Return the (X, Y) coordinate for the center point of the cell that contains the specified text.  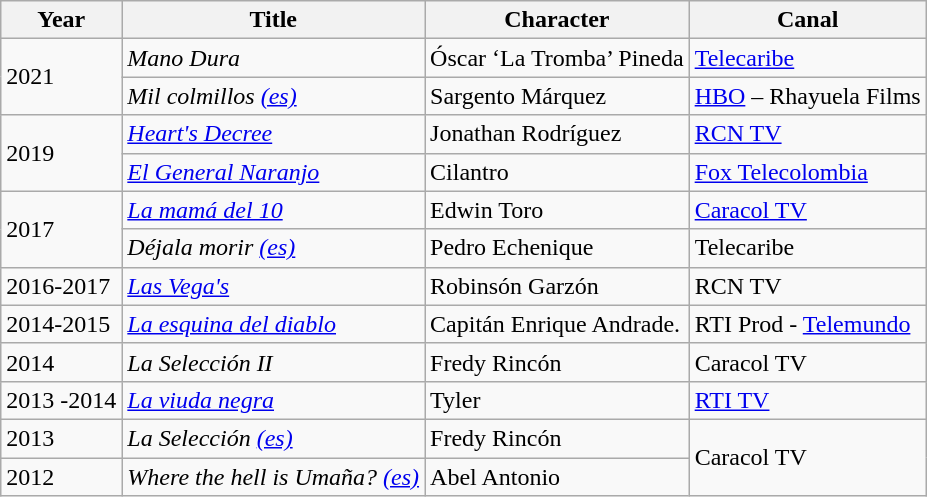
2014-2015 (62, 324)
2016-2017 (62, 286)
Jonathan Rodríguez (558, 134)
Where the hell is Umaña? (es) (274, 477)
La Selección II (274, 362)
La viuda negra (274, 400)
Las Vega's (274, 286)
Heart's Decree (274, 134)
2014 (62, 362)
Cilantro (558, 172)
Óscar ‘La Tromba’ Pineda (558, 58)
2013 (62, 438)
Edwin Toro (558, 210)
Canal (808, 20)
Pedro Echenique (558, 248)
Fox Telecolombia (808, 172)
Year (62, 20)
HBO – Rhayuela Films (808, 96)
Character (558, 20)
Sargento Márquez (558, 96)
Capitán Enrique Andrade. (558, 324)
Title (274, 20)
La mamá del 10 (274, 210)
El General Naranjo (274, 172)
2019 (62, 153)
2013 -2014 (62, 400)
La esquina del diablo (274, 324)
Déjala morir (es) (274, 248)
2021 (62, 77)
Tyler (558, 400)
RTI Prod - Telemundo (808, 324)
La Selección (es) (274, 438)
Mano Dura (274, 58)
Robinsón Garzón (558, 286)
RTI TV (808, 400)
Mil colmillos (es) (274, 96)
2017 (62, 229)
2012 (62, 477)
Abel Antonio (558, 477)
